Detect which cell encompasses the target text, then output its [X, Y] center coordinate. 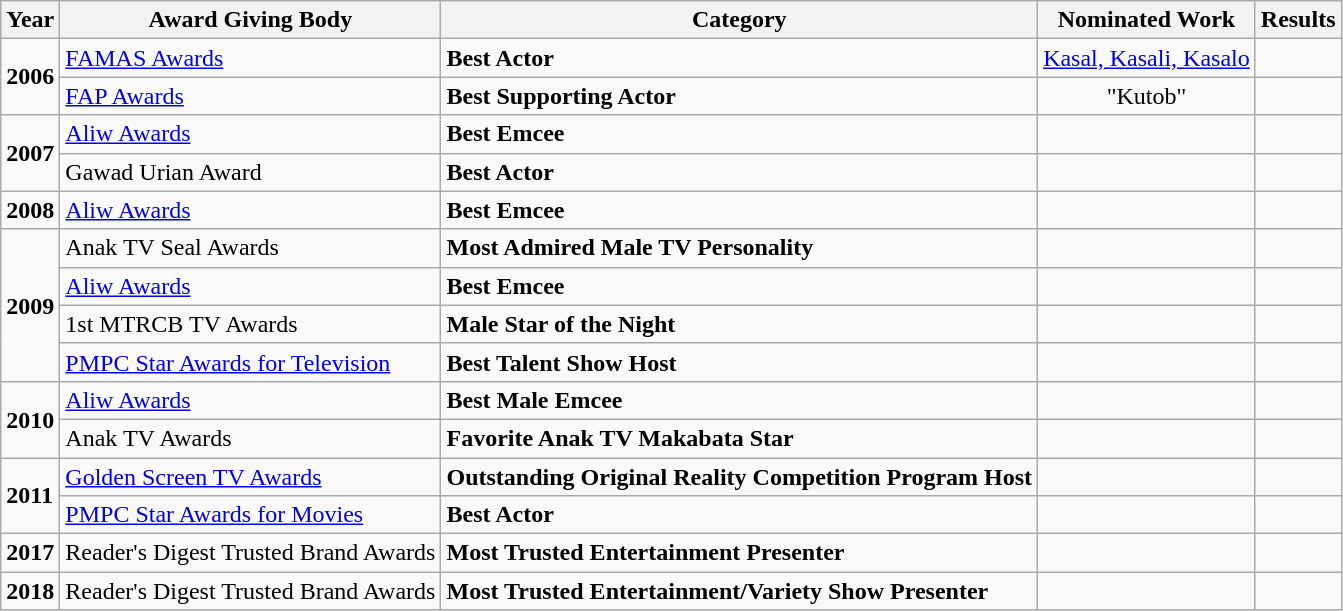
2011 [30, 496]
Most Trusted Entertainment Presenter [740, 553]
Anak TV Seal Awards [250, 248]
Male Star of the Night [740, 324]
"Kutob" [1147, 96]
2007 [30, 153]
Best Male Emcee [740, 400]
Most Admired Male TV Personality [740, 248]
2009 [30, 305]
2010 [30, 419]
Outstanding Original Reality Competition Program Host [740, 477]
Most Trusted Entertainment/Variety Show Presenter [740, 591]
Year [30, 20]
Results [1298, 20]
Nominated Work [1147, 20]
Kasal, Kasali, Kasalo [1147, 58]
Best Talent Show Host [740, 362]
2006 [30, 77]
Golden Screen TV Awards [250, 477]
1st MTRCB TV Awards [250, 324]
PMPC Star Awards for Television [250, 362]
2017 [30, 553]
FAMAS Awards [250, 58]
Anak TV Awards [250, 438]
2018 [30, 591]
FAP Awards [250, 96]
Category [740, 20]
2008 [30, 210]
Gawad Urian Award [250, 172]
Best Supporting Actor [740, 96]
Favorite Anak TV Makabata Star [740, 438]
Award Giving Body [250, 20]
PMPC Star Awards for Movies [250, 515]
